Identify which cell holds the provided text, then report its (x, y) central coordinate. 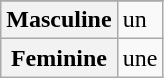
Masculine (59, 20)
un (140, 20)
une (140, 58)
Feminine (59, 58)
